Return (X, Y) of the center of cell containing provided text 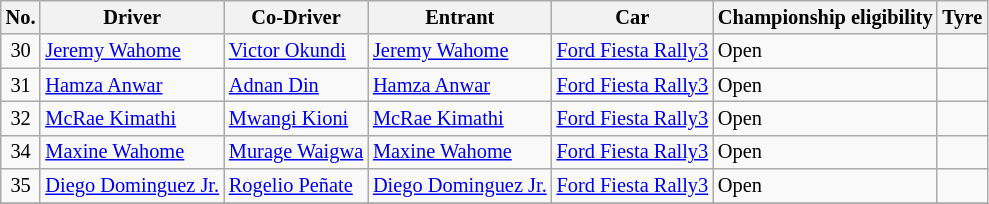
No. (21, 17)
Driver (132, 17)
Car (632, 17)
35 (21, 186)
Co-Driver (296, 17)
31 (21, 85)
Tyre (962, 17)
Adnan Din (296, 85)
32 (21, 118)
Entrant (460, 17)
Rogelio Peñate (296, 186)
Victor Okundi (296, 51)
30 (21, 51)
Mwangi Kioni (296, 118)
Championship eligibility (825, 17)
Murage Waigwa (296, 152)
34 (21, 152)
